Determine the [x, y] coordinate at the center of the cell enclosing the given text.  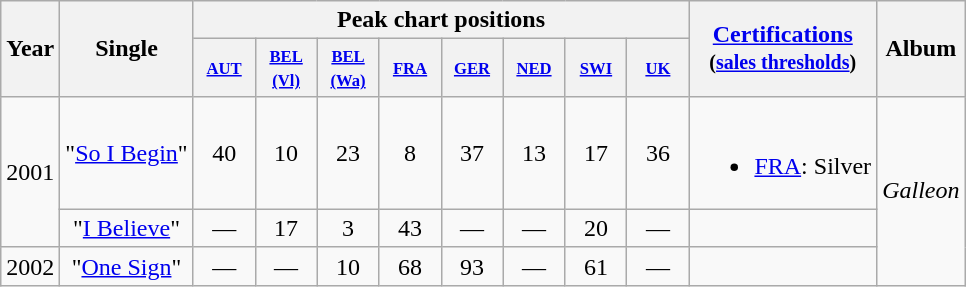
Year [30, 49]
GER [472, 68]
37 [472, 152]
23 [348, 152]
Peak chart positions [441, 20]
68 [410, 266]
13 [534, 152]
3 [348, 228]
Single [126, 49]
AUT [224, 68]
SWI [596, 68]
FRA [410, 68]
Album [921, 49]
8 [410, 152]
FRA: Silver [783, 152]
2002 [30, 266]
"One Sign" [126, 266]
"I Believe" [126, 228]
Galleon [921, 190]
NED [534, 68]
BEL(Wa) [348, 68]
36 [658, 152]
43 [410, 228]
"So I Begin" [126, 152]
93 [472, 266]
BEL(Vl) [286, 68]
40 [224, 152]
UK [658, 68]
Certifications(sales thresholds) [783, 49]
2001 [30, 172]
61 [596, 266]
20 [596, 228]
